Extract the (X, Y) coordinate from the center of the cell holding the provided text.  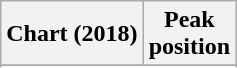
Peak position (189, 34)
Chart (2018) (72, 34)
